From the cell containing the given text, extract its center point as (X, Y) coordinate. 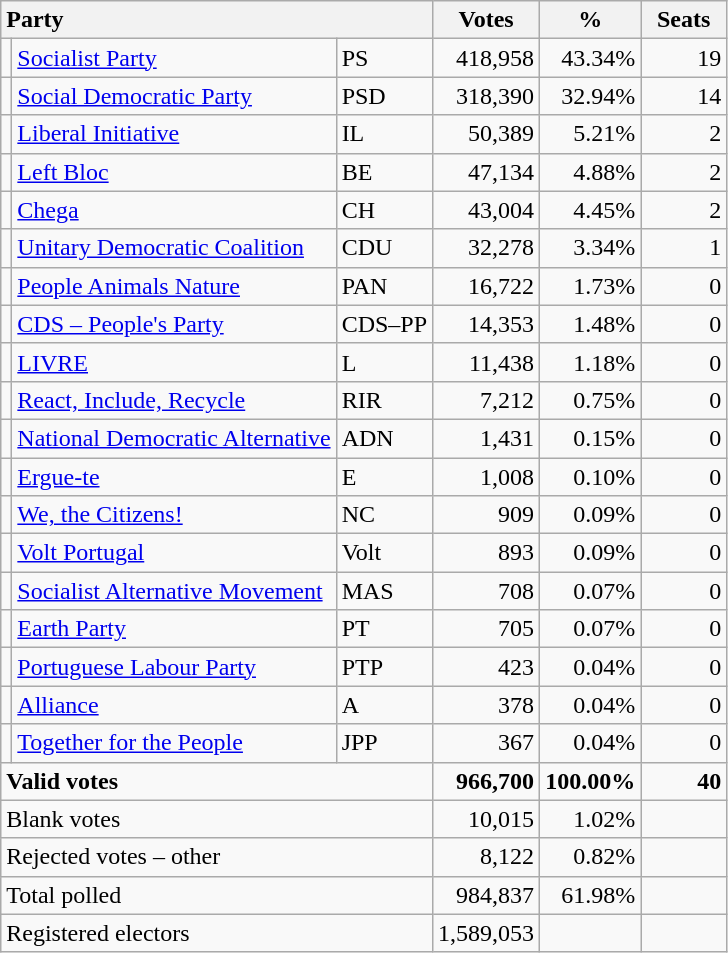
5.21% (590, 134)
Liberal Initiative (174, 134)
JPP (384, 743)
43.34% (590, 58)
Total polled (217, 895)
E (384, 477)
50,389 (486, 134)
1.48% (590, 324)
LIVRE (174, 362)
Unitary Democratic Coalition (174, 248)
984,837 (486, 895)
Socialist Party (174, 58)
11,438 (486, 362)
Social Democratic Party (174, 96)
Volt (384, 553)
47,134 (486, 172)
Rejected votes – other (217, 857)
3.34% (590, 248)
1.73% (590, 286)
0.82% (590, 857)
PAN (384, 286)
A (384, 705)
100.00% (590, 781)
PT (384, 629)
Ergue-te (174, 477)
1,431 (486, 438)
909 (486, 515)
10,015 (486, 819)
Earth Party (174, 629)
CDU (384, 248)
423 (486, 667)
708 (486, 591)
People Animals Nature (174, 286)
893 (486, 553)
Socialist Alternative Movement (174, 591)
14,353 (486, 324)
367 (486, 743)
19 (684, 58)
4.88% (590, 172)
43,004 (486, 210)
14 (684, 96)
1.18% (590, 362)
ADN (384, 438)
Volt Portugal (174, 553)
Left Bloc (174, 172)
Valid votes (217, 781)
CH (384, 210)
4.45% (590, 210)
BE (384, 172)
NC (384, 515)
Blank votes (217, 819)
1 (684, 248)
Portuguese Labour Party (174, 667)
0.10% (590, 477)
We, the Citizens! (174, 515)
705 (486, 629)
L (384, 362)
CDS – People's Party (174, 324)
PS (384, 58)
418,958 (486, 58)
318,390 (486, 96)
MAS (384, 591)
React, Include, Recycle (174, 400)
32.94% (590, 96)
61.98% (590, 895)
Party (217, 20)
32,278 (486, 248)
0.15% (590, 438)
Together for the People (174, 743)
Registered electors (217, 933)
National Democratic Alternative (174, 438)
PTP (384, 667)
16,722 (486, 286)
PSD (384, 96)
CDS–PP (384, 324)
Alliance (174, 705)
Chega (174, 210)
Votes (486, 20)
40 (684, 781)
RIR (384, 400)
8,122 (486, 857)
Seats (684, 20)
1.02% (590, 819)
966,700 (486, 781)
378 (486, 705)
% (590, 20)
1,008 (486, 477)
1,589,053 (486, 933)
0.75% (590, 400)
7,212 (486, 400)
IL (384, 134)
